Output the [x, y] coordinate of the center of the cell containing the given text.  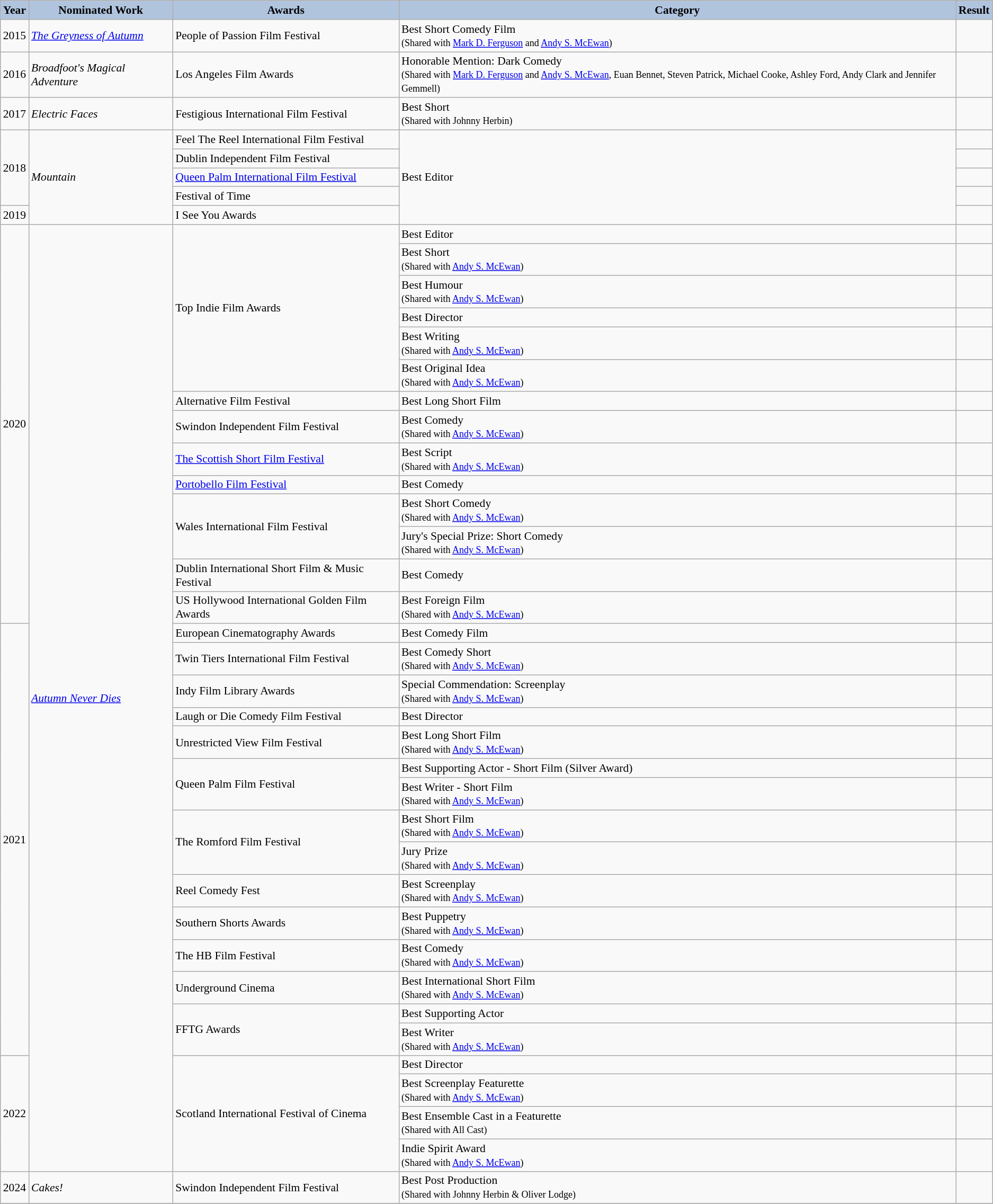
The HB Film Festival [286, 956]
Broadfoot's Magical Adventure [101, 75]
2020 [15, 424]
Feel The Reel International Film Festival [286, 140]
Category [677, 10]
The Scottish Short Film Festival [286, 459]
People of Passion Film Festival [286, 36]
Best Short(Shared with Johnny Herbin) [677, 114]
Best Ensemble Cast in a Featurette(Shared with All Cast) [677, 1123]
Dublin Independent Film Festival [286, 158]
The Greyness of Autumn [101, 36]
Best Short Comedy(Shared with Andy S. McEwan) [677, 511]
Mountain [101, 177]
2016 [15, 75]
2021 [15, 840]
Best Screenplay Featurette(Shared with Andy S. McEwan) [677, 1090]
Indie Spirit Award(Shared with Andy S. McEwan) [677, 1155]
Best Long Short Film(Shared with Andy S. McEwan) [677, 743]
Queen Palm Film Festival [286, 784]
Queen Palm International Film Festival [286, 177]
Twin Tiers International Film Festival [286, 659]
Alternative Film Festival [286, 402]
2019 [15, 215]
Best Short Film(Shared with Andy S. McEwan) [677, 826]
Dublin International Short Film & Music Festival [286, 575]
Best Foreign Film(Shared with Andy S. McEwan) [677, 607]
European Cinematography Awards [286, 634]
Best Supporting Actor [677, 1014]
Cakes! [101, 1188]
Best Writer - Short Film(Shared with Andy S. McEwan) [677, 793]
Underground Cinema [286, 988]
2018 [15, 168]
Reel Comedy Fest [286, 891]
Jury's Special Prize: Short Comedy(Shared with Andy S. McEwan) [677, 542]
2022 [15, 1113]
Best Writer(Shared with Andy S. McEwan) [677, 1039]
I See You Awards [286, 215]
2024 [15, 1188]
Best Long Short Film [677, 402]
Best Comedy Short(Shared with Andy S. McEwan) [677, 659]
Best Comedy Film [677, 634]
Indy Film Library Awards [286, 691]
Special Commendation: Screenplay(Shared with Andy S. McEwan) [677, 691]
Top Indie Film Awards [286, 308]
Best Writing(Shared with Andy S. McEwan) [677, 343]
The Romford Film Festival [286, 842]
Best Short(Shared with Andy S. McEwan) [677, 260]
Southern Shorts Awards [286, 923]
Best Humour(Shared with Andy S. McEwan) [677, 292]
Best Puppetry(Shared with Andy S. McEwan) [677, 923]
Electric Faces [101, 114]
Awards [286, 10]
Best International Short Film(Shared with Andy S. McEwan) [677, 988]
Unrestricted View Film Festival [286, 743]
Best Script(Shared with Andy S. McEwan) [677, 459]
Wales International Film Festival [286, 527]
US Hollywood International Golden Film Awards [286, 607]
Best Original Idea(Shared with Andy S. McEwan) [677, 375]
Los Angeles Film Awards [286, 75]
Festival of Time [286, 197]
Best Post Production(Shared with Johnny Herbin & Oliver Lodge) [677, 1188]
Festigious International Film Festival [286, 114]
Jury Prize(Shared with Andy S. McEwan) [677, 858]
Autumn Never Dies [101, 698]
FFTG Awards [286, 1030]
Best Short Comedy Film(Shared with Mark D. Ferguson and Andy S. McEwan) [677, 36]
Scotland International Festival of Cinema [286, 1113]
Result [974, 10]
Year [15, 10]
Best Screenplay(Shared with Andy S. McEwan) [677, 891]
2017 [15, 114]
2015 [15, 36]
Nominated Work [101, 10]
Laugh or Die Comedy Film Festival [286, 717]
Portobello Film Festival [286, 485]
Best Supporting Actor - Short Film (Silver Award) [677, 768]
